Scan for the cell matching the given text and deliver its (x, y) coordinate at center. 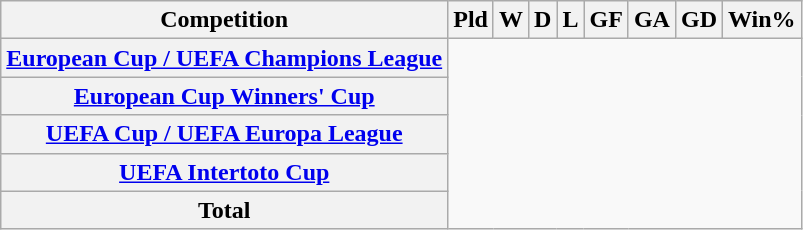
Competition (224, 20)
Pld (471, 20)
L (570, 20)
European Cup / UEFA Champions League (224, 58)
GA (652, 20)
GD (698, 20)
European Cup Winners' Cup (224, 96)
Total (224, 210)
UEFA Cup / UEFA Europa League (224, 134)
UEFA Intertoto Cup (224, 172)
D (543, 20)
W (510, 20)
GF (606, 20)
Win% (762, 20)
